Search for the cell housing the specified text and yield its [X, Y] center coordinate. 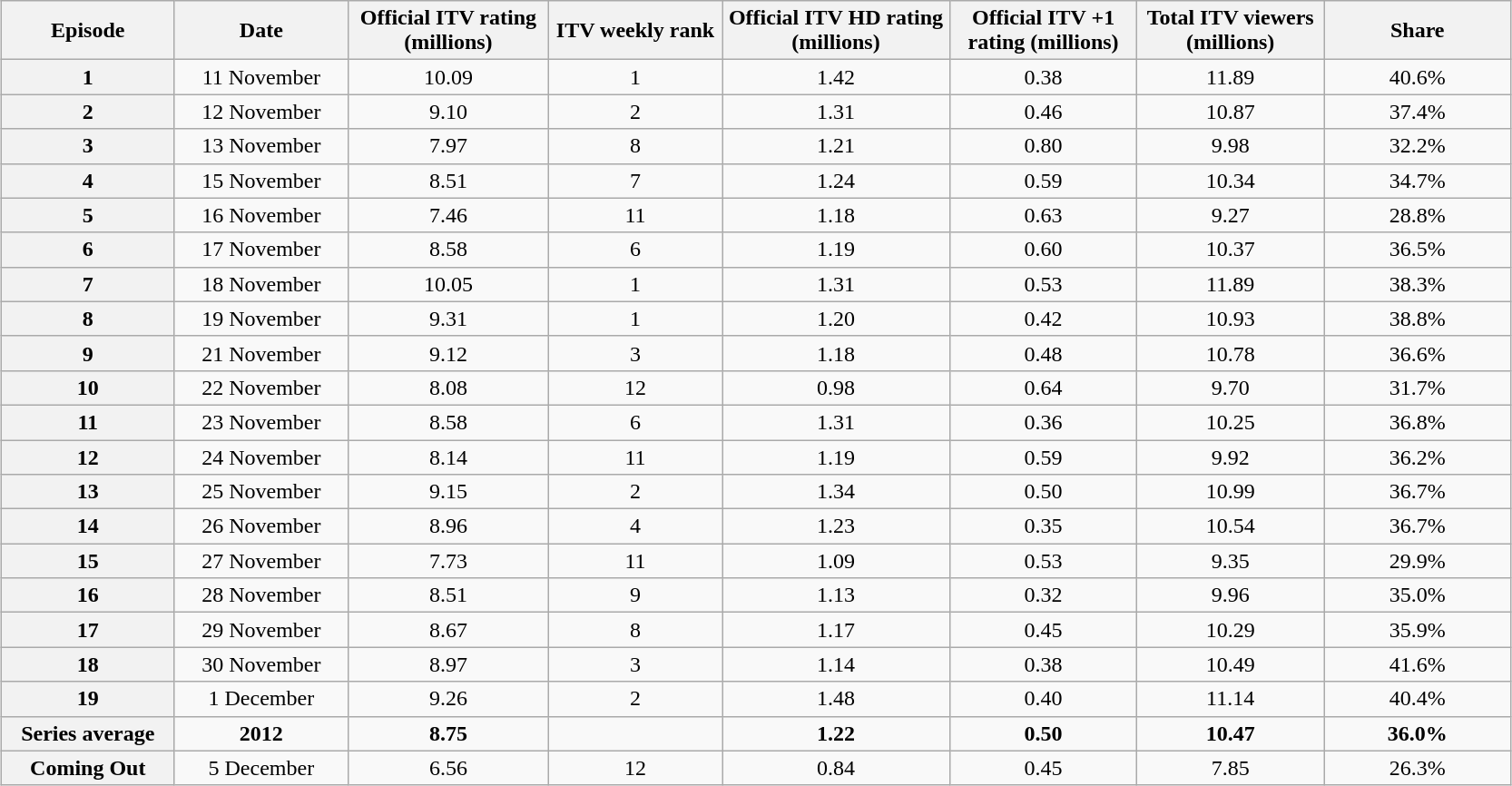
17 [87, 630]
10.25 [1231, 422]
1.24 [837, 181]
10.09 [448, 77]
35.9% [1418, 630]
7.46 [448, 215]
10.29 [1231, 630]
0.36 [1044, 422]
1.09 [837, 561]
1.13 [837, 595]
1.23 [837, 526]
41.6% [1418, 664]
24 November [261, 457]
9.92 [1231, 457]
Episode [87, 31]
14 [87, 526]
10.99 [1231, 492]
0.80 [1044, 146]
Series average [87, 733]
Official ITV +1 rating (millions) [1044, 31]
40.4% [1418, 699]
0.84 [837, 768]
0.32 [1044, 595]
7.73 [448, 561]
15 November [261, 181]
0.35 [1044, 526]
9.96 [1231, 595]
27 November [261, 561]
8.96 [448, 526]
8.08 [448, 388]
10.37 [1231, 250]
5 December [261, 768]
0.60 [1044, 250]
0.42 [1044, 319]
17 November [261, 250]
38.3% [1418, 284]
36.0% [1418, 733]
10.93 [1231, 319]
0.48 [1044, 353]
28 November [261, 595]
Official ITV rating(millions) [448, 31]
0.98 [837, 388]
9.35 [1231, 561]
40.6% [1418, 77]
11.14 [1231, 699]
26 November [261, 526]
19 November [261, 319]
9.31 [448, 319]
38.8% [1418, 319]
12 November [261, 112]
9.15 [448, 492]
8.75 [448, 733]
1.34 [837, 492]
32.2% [1418, 146]
10.47 [1231, 733]
36.2% [1418, 457]
15 [87, 561]
1.22 [837, 733]
10 [87, 388]
10.49 [1231, 664]
ITV weekly rank [635, 31]
1.42 [837, 77]
21 November [261, 353]
Coming Out [87, 768]
25 November [261, 492]
8.67 [448, 630]
Date [261, 31]
10.78 [1231, 353]
34.7% [1418, 181]
9.27 [1231, 215]
10.87 [1231, 112]
22 November [261, 388]
36.5% [1418, 250]
Share [1418, 31]
29.9% [1418, 561]
18 November [261, 284]
36.8% [1418, 422]
10.54 [1231, 526]
37.4% [1418, 112]
19 [87, 699]
13 [87, 492]
13 November [261, 146]
5 [87, 215]
16 [87, 595]
11 November [261, 77]
35.0% [1418, 595]
1.48 [837, 699]
29 November [261, 630]
0.40 [1044, 699]
10.05 [448, 284]
36.6% [1418, 353]
9.26 [448, 699]
9.12 [448, 353]
9.70 [1231, 388]
9.10 [448, 112]
6.56 [448, 768]
31.7% [1418, 388]
18 [87, 664]
1.20 [837, 319]
28.8% [1418, 215]
Total ITV viewers (millions) [1231, 31]
30 November [261, 664]
0.63 [1044, 215]
8.14 [448, 457]
2012 [261, 733]
0.64 [1044, 388]
Official ITV HD rating(millions) [837, 31]
16 November [261, 215]
1.14 [837, 664]
1.21 [837, 146]
0.46 [1044, 112]
23 November [261, 422]
7.97 [448, 146]
10.34 [1231, 181]
1 December [261, 699]
9.98 [1231, 146]
7.85 [1231, 768]
1.17 [837, 630]
26.3% [1418, 768]
8.97 [448, 664]
